Find where the given text appears and provide that cell's center as (x, y) coordinate. 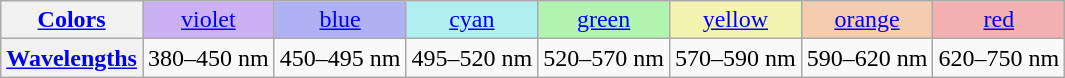
Colors (72, 20)
green (604, 20)
380–450 nm (208, 58)
yellow (735, 20)
red (999, 20)
450–495 nm (340, 58)
590–620 nm (867, 58)
520–570 nm (604, 58)
Wavelengths (72, 58)
cyan (472, 20)
blue (340, 20)
violet (208, 20)
570–590 nm (735, 58)
495–520 nm (472, 58)
orange (867, 20)
620–750 nm (999, 58)
